Find where the given text appears and provide that cell's center as [X, Y] coordinate. 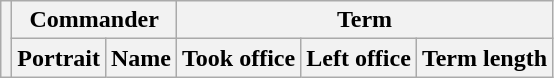
Took office [239, 58]
Portrait [59, 58]
Commander [94, 20]
Term length [484, 58]
Term [365, 20]
Name [140, 58]
Left office [359, 58]
